From the cell containing the given text, extract its center point as (x, y) coordinate. 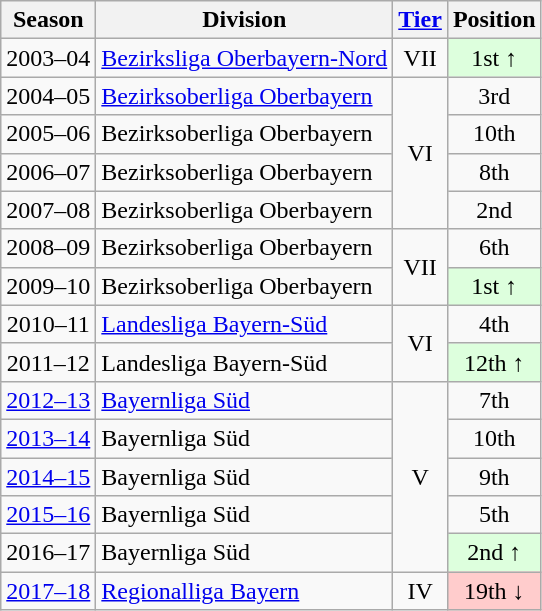
2009–10 (48, 286)
2005–06 (48, 134)
2006–07 (48, 172)
3rd (494, 96)
7th (494, 400)
2015–16 (48, 515)
19th ↓ (494, 591)
2nd ↑ (494, 553)
Division (244, 20)
2016–17 (48, 553)
Position (494, 20)
Regionalliga Bayern (244, 591)
Tier (420, 20)
12th ↑ (494, 362)
2003–04 (48, 58)
Season (48, 20)
2008–09 (48, 248)
2nd (494, 210)
4th (494, 324)
6th (494, 248)
2010–11 (48, 324)
2017–18 (48, 591)
8th (494, 172)
2011–12 (48, 362)
2004–05 (48, 96)
IV (420, 591)
9th (494, 477)
2012–13 (48, 400)
2013–14 (48, 438)
2014–15 (48, 477)
5th (494, 515)
Bezirksliga Oberbayern-Nord (244, 58)
2007–08 (48, 210)
V (420, 476)
